Return (X, Y) of the center of cell containing provided text 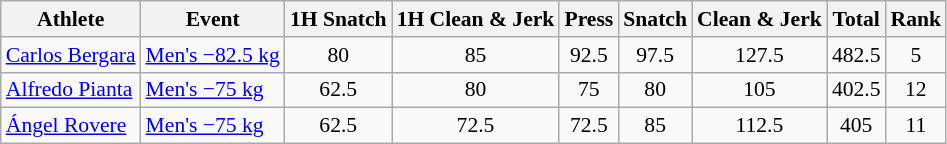
Total (856, 19)
5 (916, 55)
Event (213, 19)
12 (916, 90)
482.5 (856, 55)
Men's −82.5 kg (213, 55)
Clean & Jerk (760, 19)
97.5 (655, 55)
Athlete (71, 19)
105 (760, 90)
127.5 (760, 55)
Rank (916, 19)
112.5 (760, 126)
92.5 (588, 55)
1H Snatch (338, 19)
402.5 (856, 90)
11 (916, 126)
Carlos Bergara (71, 55)
1H Clean & Jerk (476, 19)
Ángel Rovere (71, 126)
75 (588, 90)
Alfredo Pianta (71, 90)
Snatch (655, 19)
405 (856, 126)
Press (588, 19)
